Pinpoint the cell where the given text exists, returning its [x, y] midpoint coordinate. 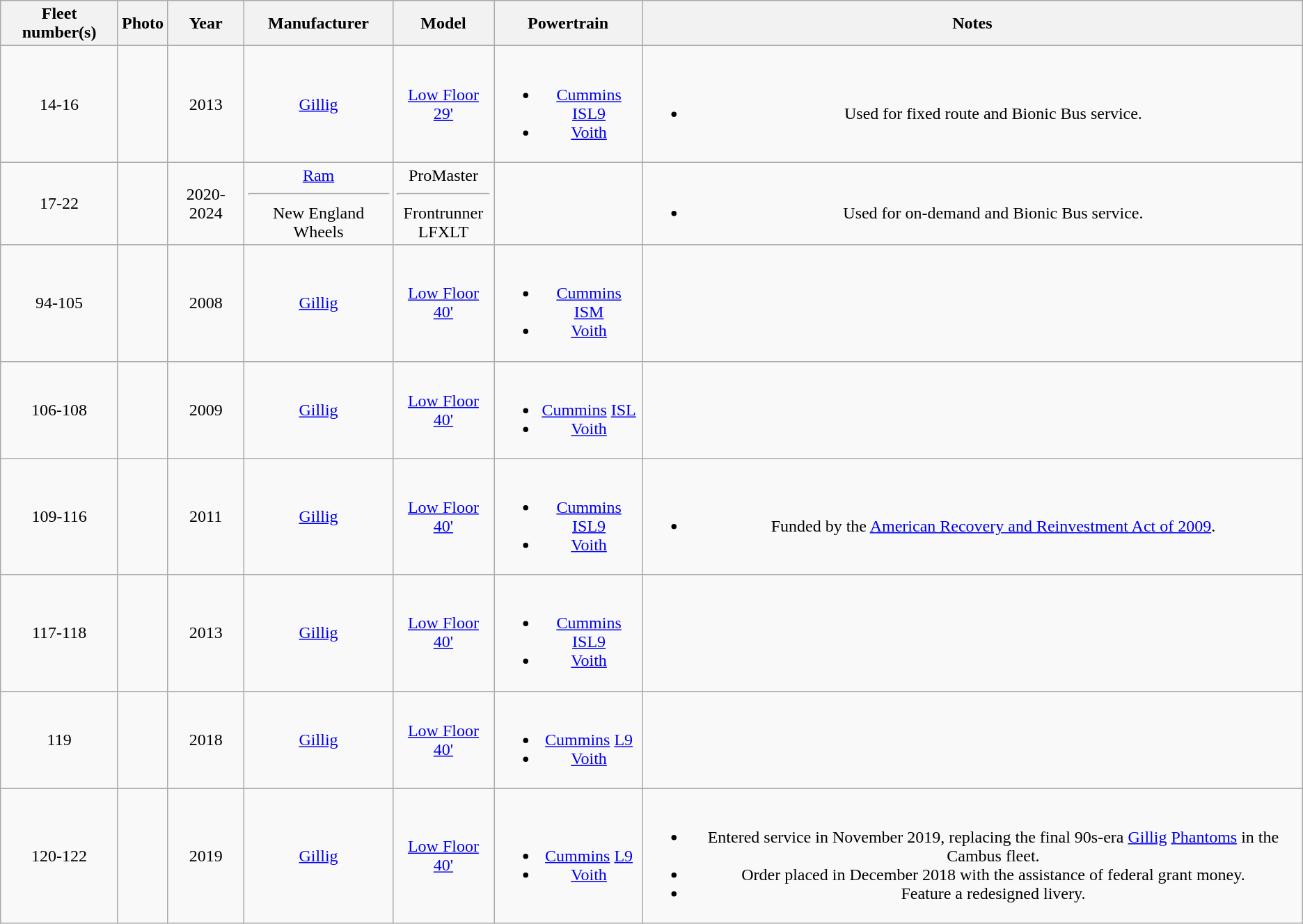
ProMasterFrontrunnerLFXLT [443, 203]
Model [443, 24]
2008 [206, 303]
119 [60, 740]
94-105 [60, 303]
117-118 [60, 633]
Cummins ISLVoith [568, 410]
Year [206, 24]
Manufacturer [319, 24]
14-16 [60, 104]
Low Floor 29' [443, 104]
Photo [142, 24]
120-122 [60, 856]
Cummins ISMVoith [568, 303]
109-116 [60, 516]
Funded by the American Recovery and Reinvestment Act of 2009. [973, 516]
2020-2024 [206, 203]
Notes [973, 24]
Fleet number(s) [60, 24]
Used for on-demand and Bionic Bus service. [973, 203]
Used for fixed route and Bionic Bus service. [973, 104]
RamNew England Wheels [319, 203]
Powertrain [568, 24]
17-22 [60, 203]
2011 [206, 516]
2019 [206, 856]
2018 [206, 740]
2009 [206, 410]
106-108 [60, 410]
